Scan for the cell matching the given text and deliver its [X, Y] coordinate at center. 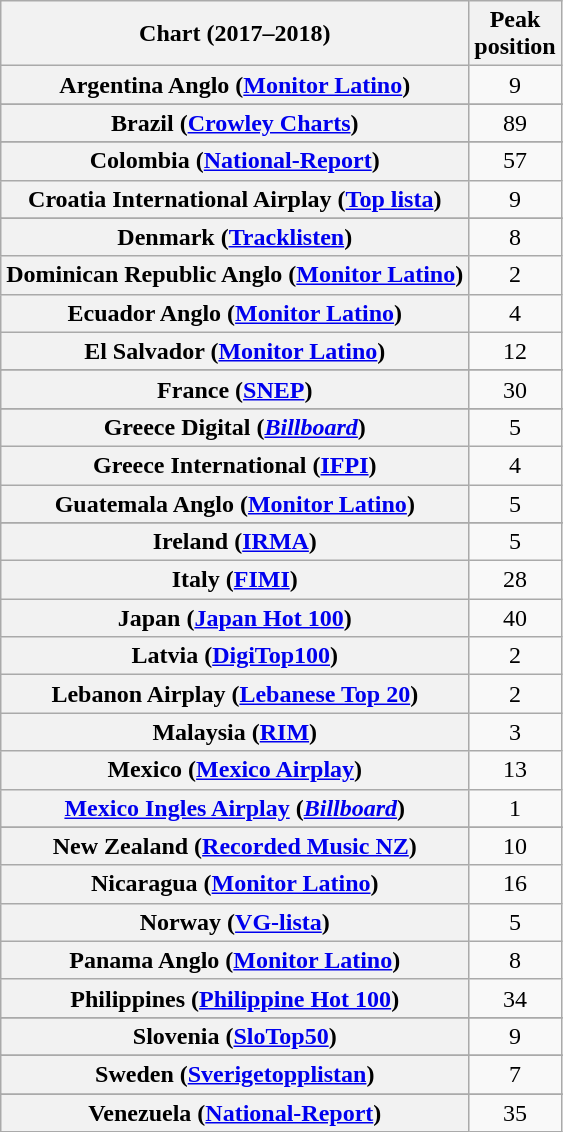
Latvia (DigiTop100) [235, 656]
Guatemala Anglo (Monitor Latino) [235, 503]
34 [515, 998]
Chart (2017–2018) [235, 34]
30 [515, 389]
Japan (Japan Hot 100) [235, 618]
7 [515, 1074]
Greece Digital (Billboard) [235, 427]
35 [515, 1113]
Greece International (IFPI) [235, 465]
Mexico (Mexico Airplay) [235, 770]
Nicaragua (Monitor Latino) [235, 884]
Croatia International Airplay (Top lista) [235, 199]
Venezuela (National-Report) [235, 1113]
3 [515, 732]
Argentina Anglo (Monitor Latino) [235, 85]
Malaysia (RIM) [235, 732]
Slovenia (SloTop50) [235, 1036]
28 [515, 580]
Brazil (Crowley Charts) [235, 123]
13 [515, 770]
10 [515, 846]
Norway (VG-lista) [235, 922]
Denmark (Tracklisten) [235, 237]
El Salvador (Monitor Latino) [235, 351]
Dominican Republic Anglo (Monitor Latino) [235, 275]
Peak position [515, 34]
1 [515, 808]
Lebanon Airplay (Lebanese Top 20) [235, 694]
Philippines (Philippine Hot 100) [235, 998]
France (SNEP) [235, 389]
Italy (FIMI) [235, 580]
New Zealand (Recorded Music NZ) [235, 846]
Mexico Ingles Airplay (Billboard) [235, 808]
Colombia (National-Report) [235, 161]
40 [515, 618]
Panama Anglo (Monitor Latino) [235, 960]
57 [515, 161]
89 [515, 123]
12 [515, 351]
Sweden (Sverigetopplistan) [235, 1074]
Ecuador Anglo (Monitor Latino) [235, 313]
Ireland (IRMA) [235, 542]
16 [515, 884]
